Capture the cell that displays the provided text and extract its (X, Y) central coordinate. 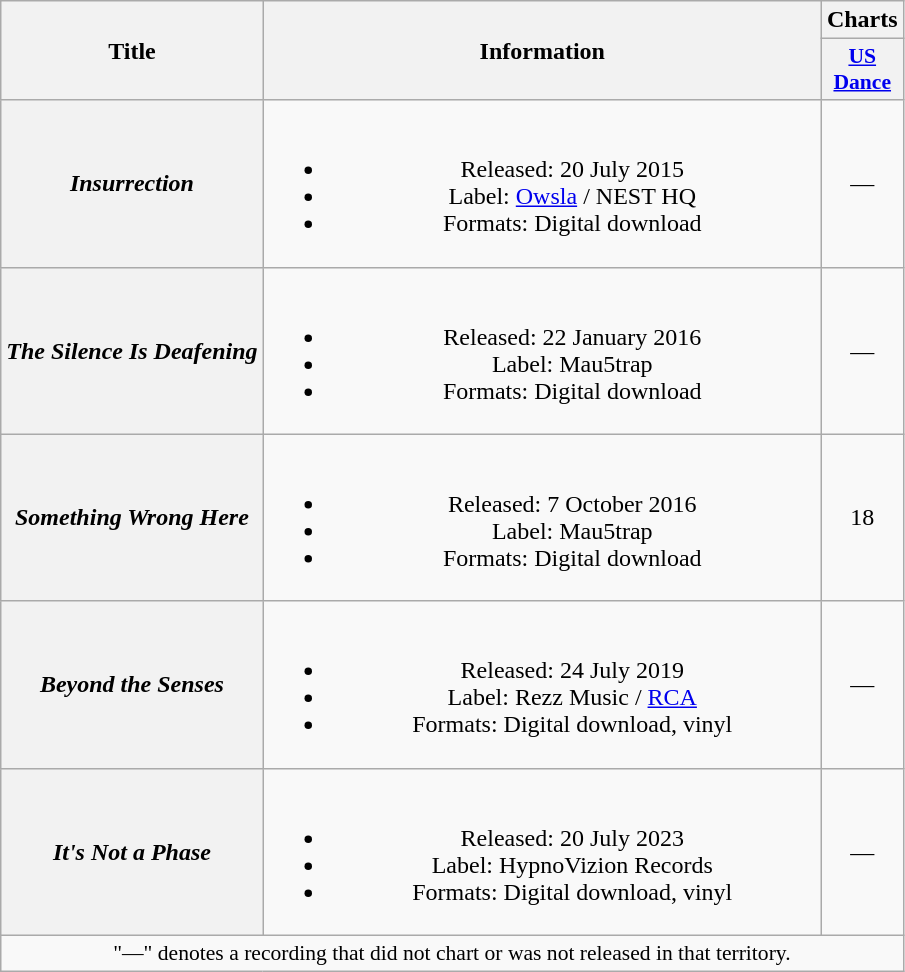
Released: 20 July 2023Label: HypnoVizion RecordsFormats: Digital download, vinyl (542, 852)
It's Not a Phase (132, 852)
Insurrection (132, 184)
USDance (862, 70)
18 (862, 518)
Released: 24 July 2019Label: Rezz Music / RCAFormats: Digital download, vinyl (542, 684)
Something Wrong Here (132, 518)
Charts (862, 20)
"—" denotes a recording that did not chart or was not released in that territory. (452, 953)
Released: 22 January 2016Label: Mau5trapFormats: Digital download (542, 350)
Information (542, 50)
Beyond the Senses (132, 684)
Released: 7 October 2016Label: Mau5trapFormats: Digital download (542, 518)
The Silence Is Deafening (132, 350)
Released: 20 July 2015Label: Owsla / NEST HQFormats: Digital download (542, 184)
Title (132, 50)
